Pinpoint the cell where the given text exists, returning its (X, Y) midpoint coordinate. 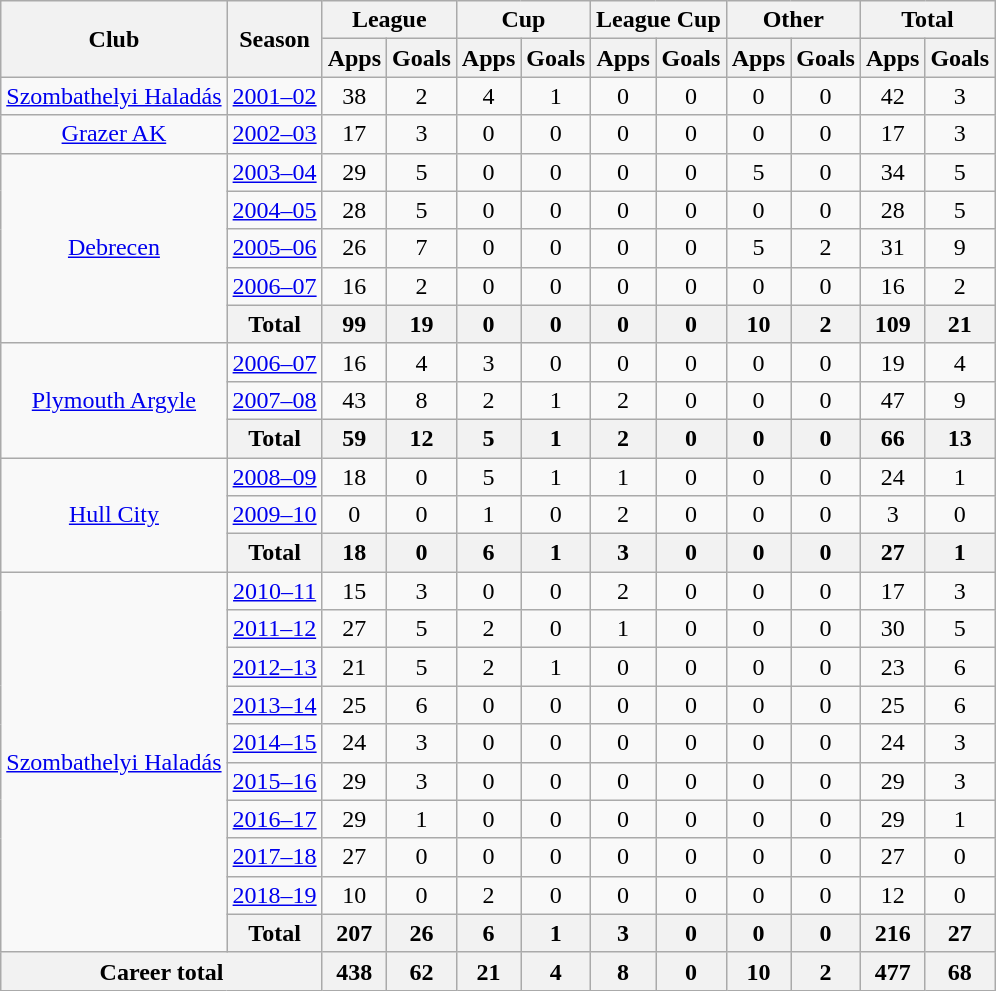
2015–16 (274, 781)
League Cup (659, 20)
47 (892, 400)
62 (422, 971)
2017–18 (274, 857)
2003–04 (274, 172)
2001–02 (274, 96)
216 (892, 933)
2012–13 (274, 667)
2010–11 (274, 591)
15 (354, 591)
Grazer AK (114, 134)
2002–03 (274, 134)
Club (114, 39)
34 (892, 172)
31 (892, 248)
438 (354, 971)
68 (960, 971)
2008–09 (274, 477)
Debrecen (114, 248)
2013–14 (274, 705)
Plymouth Argyle (114, 400)
2016–17 (274, 819)
207 (354, 933)
Season (274, 39)
38 (354, 96)
23 (892, 667)
43 (354, 400)
2004–05 (274, 210)
2009–10 (274, 515)
42 (892, 96)
2011–12 (274, 629)
59 (354, 438)
League (389, 20)
66 (892, 438)
2007–08 (274, 400)
109 (892, 324)
Hull City (114, 515)
477 (892, 971)
30 (892, 629)
Other (793, 20)
2014–15 (274, 743)
13 (960, 438)
99 (354, 324)
Career total (162, 971)
7 (422, 248)
Cup (523, 20)
2018–19 (274, 895)
2005–06 (274, 248)
